For the text-containing cell, return its midpoint in [X, Y] coordinate format. 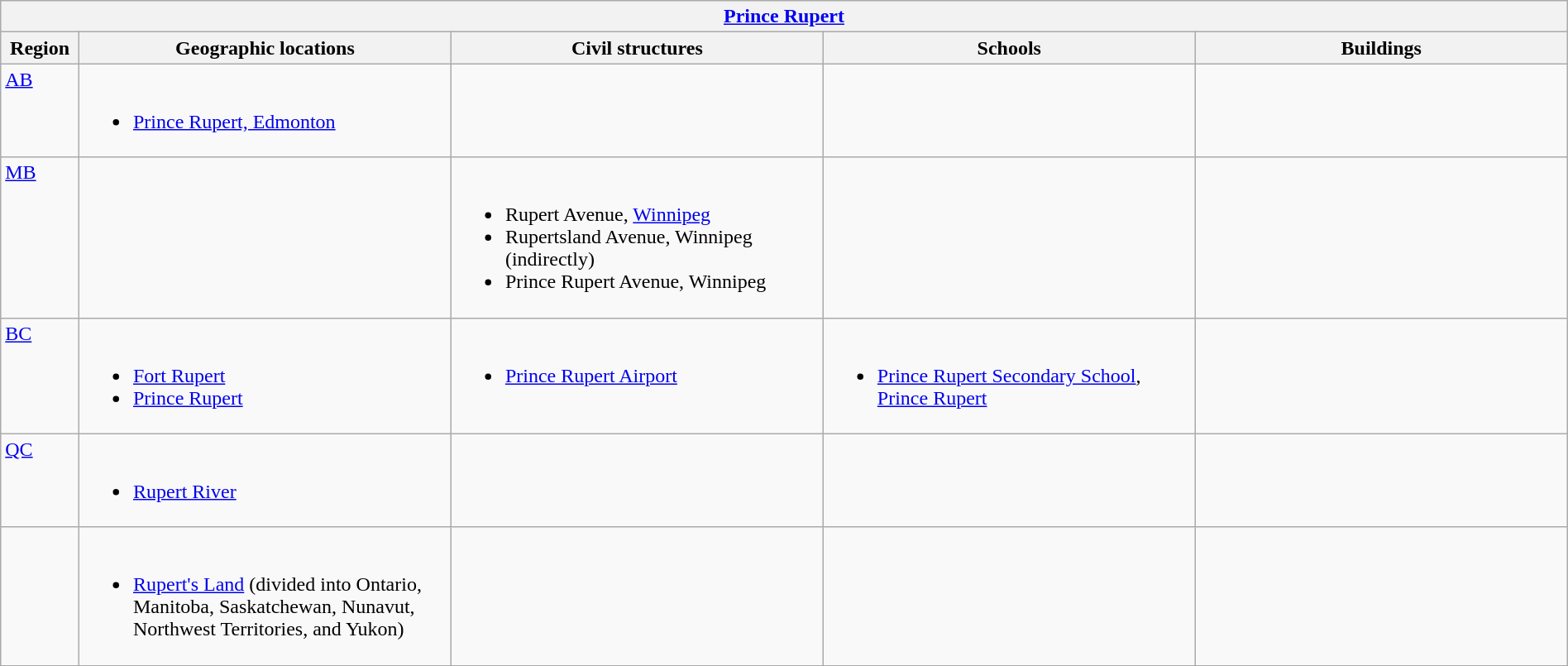
Geographic locations [265, 48]
Prince Rupert [784, 17]
Schools [1009, 48]
Rupert Avenue, WinnipegRupertsland Avenue, Winnipeg (indirectly)Prince Rupert Avenue, Winnipeg [637, 237]
Prince Rupert Airport [637, 376]
Prince Rupert Secondary School, Prince Rupert [1009, 376]
Buildings [1381, 48]
AB [40, 111]
MB [40, 237]
Prince Rupert, Edmonton [265, 111]
BC [40, 376]
Rupert River [265, 480]
QC [40, 480]
Civil structures [637, 48]
Rupert's Land (divided into Ontario, Manitoba, Saskatchewan, Nunavut, Northwest Territories, and Yukon) [265, 596]
Region [40, 48]
Fort RupertPrince Rupert [265, 376]
